Output the (x, y) coordinate of the center of the cell containing the given text.  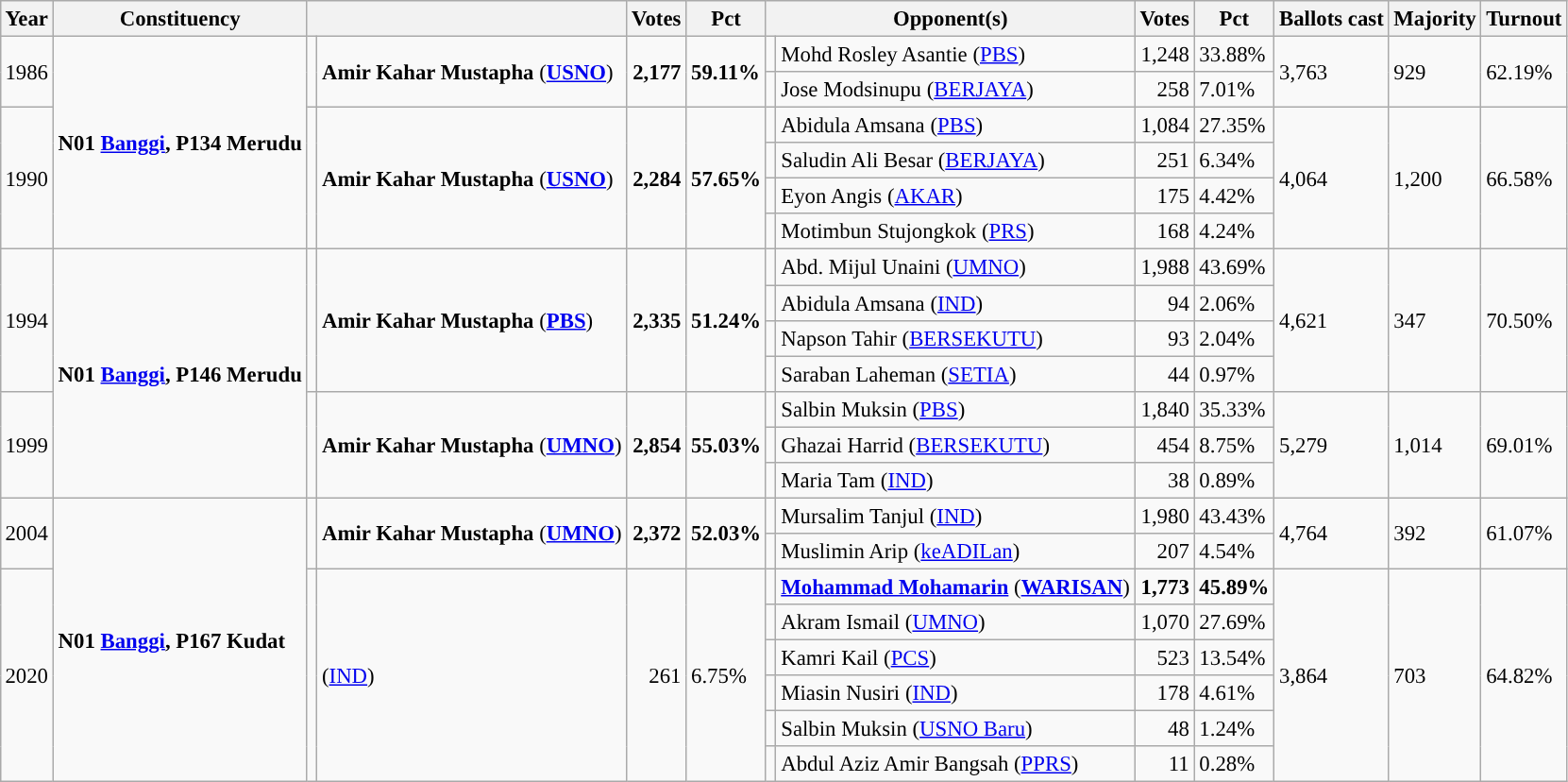
11 (1165, 764)
1.24% (1235, 729)
N01 Banggi, P167 Kudat (179, 640)
35.33% (1235, 409)
1,980 (1165, 516)
1,988 (1165, 267)
Jose Modsinupu (BERJAYA) (955, 90)
Abd. Mijul Unaini (UMNO) (955, 267)
168 (1165, 231)
2,284 (657, 178)
6.34% (1235, 161)
51.24% (727, 320)
Abdul Aziz Amir Bangsah (PPRS) (955, 764)
1,248 (1165, 54)
1,014 (1435, 444)
4.61% (1235, 693)
Motimbun Stujongkok (PRS) (955, 231)
Kamri Kail (PCS) (955, 657)
4.54% (1235, 552)
347 (1435, 320)
13.54% (1235, 657)
Napson Tahir (BERSEKUTU) (955, 338)
48 (1165, 729)
6.75% (727, 675)
392 (1435, 533)
4,621 (1331, 320)
0.28% (1235, 764)
Opponent(s) (950, 19)
Salbin Muksin (PBS) (955, 409)
2.06% (1235, 303)
Saraban Laheman (SETIA) (955, 374)
Mursalim Tanjul (IND) (955, 516)
62.19% (1524, 72)
57.65% (727, 178)
Maria Tam (IND) (955, 480)
4.42% (1235, 196)
1,840 (1165, 409)
93 (1165, 338)
59.11% (727, 72)
3,864 (1331, 675)
Majority (1435, 19)
Ballots cast (1331, 19)
2004 (26, 533)
1,200 (1435, 178)
Miasin Nusiri (IND) (955, 693)
43.43% (1235, 516)
5,279 (1331, 444)
Akram Ismail (UMNO) (955, 622)
38 (1165, 480)
7.01% (1235, 90)
43.69% (1235, 267)
Mohd Rosley Asantie (PBS) (955, 54)
Abidula Amsana (PBS) (955, 126)
454 (1165, 445)
258 (1165, 90)
Ghazai Harrid (BERSEKUTU) (955, 445)
1994 (26, 320)
Year (26, 19)
(IND) (472, 675)
929 (1435, 72)
8.75% (1235, 445)
27.69% (1235, 622)
2,854 (657, 444)
66.58% (1524, 178)
55.03% (727, 444)
70.50% (1524, 320)
52.03% (727, 533)
N01 Banggi, P146 Merudu (179, 374)
Salbin Muksin (USNO Baru) (955, 729)
4,064 (1331, 178)
1,070 (1165, 622)
0.89% (1235, 480)
703 (1435, 675)
1990 (26, 178)
1,773 (1165, 586)
4,764 (1331, 533)
Muslimin Arip (keADILan) (955, 552)
45.89% (1235, 586)
69.01% (1524, 444)
175 (1165, 196)
178 (1165, 693)
261 (657, 675)
Saludin Ali Besar (BERJAYA) (955, 161)
251 (1165, 161)
Abidula Amsana (IND) (955, 303)
2.04% (1235, 338)
64.82% (1524, 675)
207 (1165, 552)
Constituency (179, 19)
0.97% (1235, 374)
Amir Kahar Mustapha (PBS) (472, 320)
33.88% (1235, 54)
N01 Banggi, P134 Merudu (179, 143)
2,372 (657, 533)
Mohammad Mohamarin (WARISAN) (955, 586)
3,763 (1331, 72)
94 (1165, 303)
523 (1165, 657)
1,084 (1165, 126)
2,335 (657, 320)
Turnout (1524, 19)
2020 (26, 675)
4.24% (1235, 231)
1999 (26, 444)
2,177 (657, 72)
27.35% (1235, 126)
44 (1165, 374)
Eyon Angis (AKAR) (955, 196)
61.07% (1524, 533)
1986 (26, 72)
